Locate the cell with the specified text and output its [x, y] center coordinate. 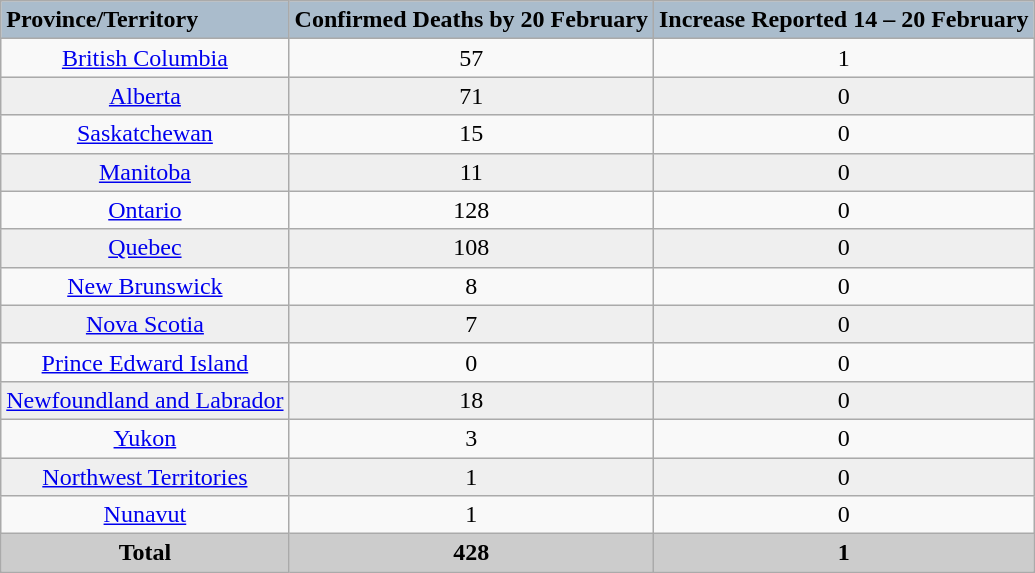
Province/Territory [145, 20]
57 [471, 58]
18 [471, 400]
Prince Edward Island [145, 362]
Northwest Territories [145, 477]
Saskatchewan [145, 134]
Nunavut [145, 515]
Ontario [145, 210]
11 [471, 172]
128 [471, 210]
Confirmed Deaths by 20 February [471, 20]
Nova Scotia [145, 324]
New Brunswick [145, 286]
Increase Reported 14 – 20 February [844, 20]
Total [145, 553]
15 [471, 134]
Quebec [145, 248]
Manitoba [145, 172]
Newfoundland and Labrador [145, 400]
428 [471, 553]
3 [471, 438]
71 [471, 96]
British Columbia [145, 58]
Alberta [145, 96]
8 [471, 286]
108 [471, 248]
7 [471, 324]
Yukon [145, 438]
